Search for the cell housing the specified text and yield its [x, y] center coordinate. 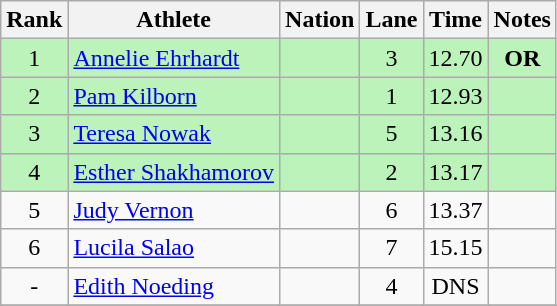
13.37 [456, 210]
Annelie Ehrhardt [174, 58]
Nation [320, 20]
Athlete [174, 20]
Judy Vernon [174, 210]
Rank [34, 20]
Lucila Salao [174, 248]
Teresa Nowak [174, 134]
12.93 [456, 96]
7 [392, 248]
Pam Kilborn [174, 96]
DNS [456, 286]
15.15 [456, 248]
Time [456, 20]
12.70 [456, 58]
13.17 [456, 172]
- [34, 286]
OR [522, 58]
13.16 [456, 134]
Lane [392, 20]
Edith Noeding [174, 286]
Esther Shakhamorov [174, 172]
Notes [522, 20]
